For the text-containing cell, return its midpoint in [x, y] coordinate format. 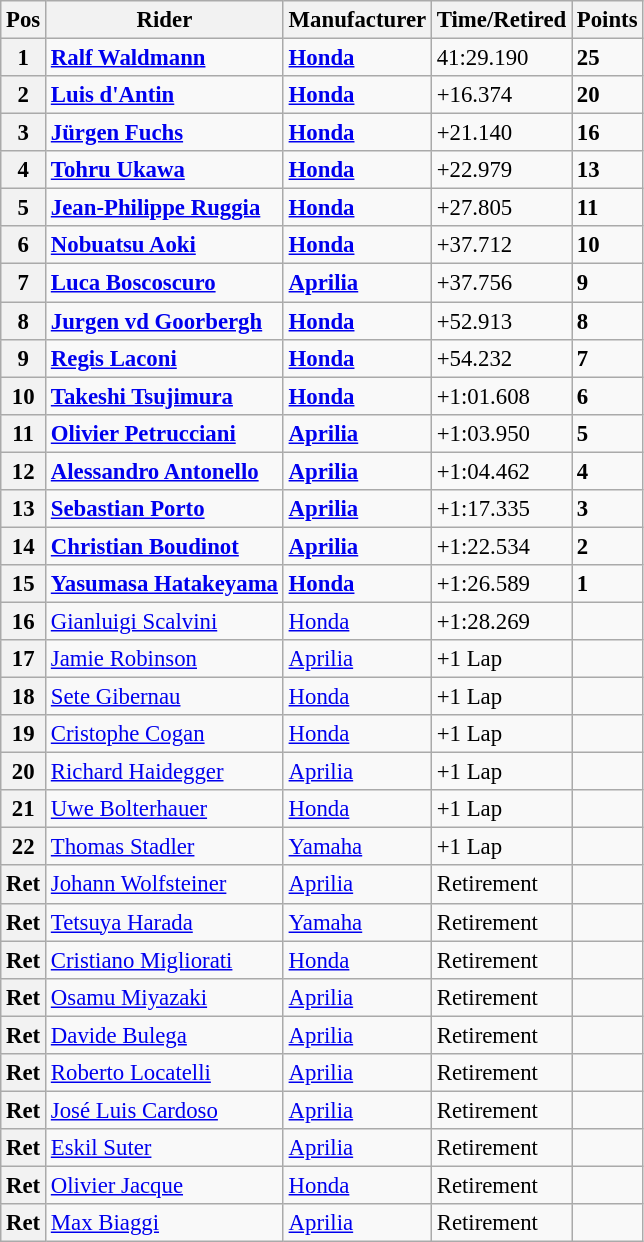
Jurgen vd Goorbergh [165, 321]
12 [24, 471]
Olivier Petrucciani [165, 433]
Jamie Robinson [165, 659]
José Luis Cardoso [165, 1110]
Johann Wolfsteiner [165, 885]
Roberto Locatelli [165, 1073]
14 [24, 546]
Alessandro Antonello [165, 471]
Thomas Stadler [165, 847]
+1:03.950 [501, 433]
Nobuatsu Aoki [165, 245]
Richard Haidegger [165, 772]
Points [608, 20]
Yasumasa Hatakeyama [165, 584]
Olivier Jacque [165, 1185]
Eskil Suter [165, 1148]
+37.712 [501, 245]
+27.805 [501, 208]
+1:04.462 [501, 471]
Davide Bulega [165, 1035]
+22.979 [501, 170]
25 [608, 58]
15 [24, 584]
18 [24, 697]
Osamu Miyazaki [165, 997]
Jürgen Fuchs [165, 133]
+21.140 [501, 133]
+16.374 [501, 95]
19 [24, 734]
Sebastian Porto [165, 509]
Christian Boudinot [165, 546]
Gianluigi Scalvini [165, 621]
Sete Gibernau [165, 697]
Tohru Ukawa [165, 170]
Jean-Philippe Ruggia [165, 208]
+1:22.534 [501, 546]
Regis Laconi [165, 358]
Rider [165, 20]
Luca Boscoscuro [165, 283]
Luis d'Antin [165, 95]
+1:28.269 [501, 621]
+1:17.335 [501, 509]
Cristiano Migliorati [165, 960]
17 [24, 659]
21 [24, 809]
Time/Retired [501, 20]
Cristophe Cogan [165, 734]
Tetsuya Harada [165, 922]
41:29.190 [501, 58]
+37.756 [501, 283]
Uwe Bolterhauer [165, 809]
Ralf Waldmann [165, 58]
22 [24, 847]
+1:01.608 [501, 396]
Max Biaggi [165, 1223]
+54.232 [501, 358]
+1:26.589 [501, 584]
+52.913 [501, 321]
Pos [24, 20]
Takeshi Tsujimura [165, 396]
Manufacturer [357, 20]
